Return the [x, y] coordinate for the center point of the cell that contains the specified text.  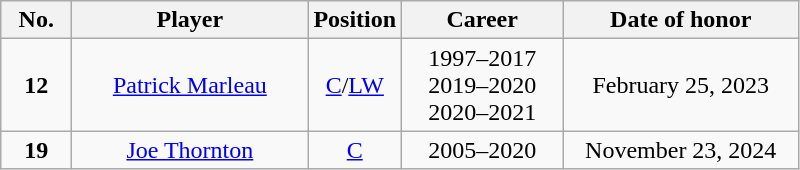
Joe Thornton [190, 150]
Player [190, 20]
Date of honor [681, 20]
19 [36, 150]
Career [482, 20]
No. [36, 20]
1997–20172019–20202020–2021 [482, 85]
2005–2020 [482, 150]
Patrick Marleau [190, 85]
February 25, 2023 [681, 85]
C [355, 150]
Position [355, 20]
November 23, 2024 [681, 150]
12 [36, 85]
C/LW [355, 85]
